Return (X, Y) of the center of cell containing provided text 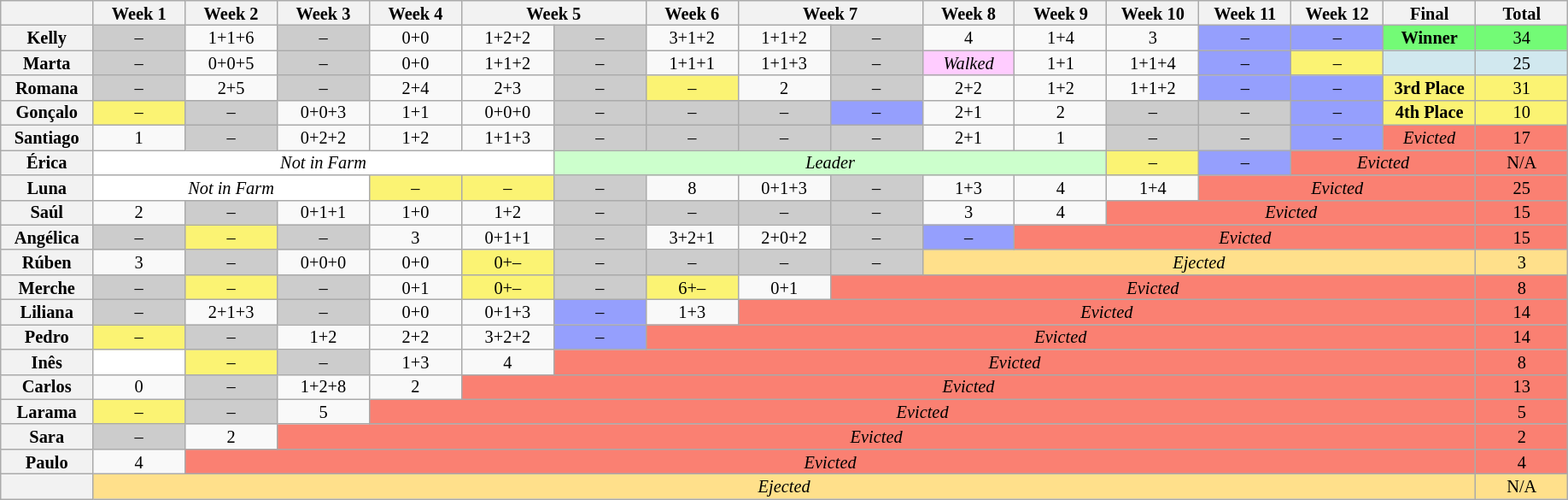
Week 3 (324, 12)
Merche (47, 287)
Luna (47, 186)
1+2+8 (324, 386)
31 (1522, 87)
3+1+2 (692, 38)
Paulo (47, 462)
Week 5 (553, 12)
Gonçalo (47, 113)
34 (1522, 38)
2+3 (507, 87)
Week 11 (1245, 12)
Kelly (47, 38)
0+2+2 (324, 137)
2+0+2 (784, 238)
2+4 (415, 87)
Rúben (47, 262)
0+0+5 (231, 63)
Marta (47, 63)
1+1+4 (1153, 63)
Saúl (47, 212)
3+2+1 (692, 238)
Week 10 (1153, 12)
Winner (1430, 38)
10 (1522, 113)
1+2+2 (507, 38)
6+– (692, 287)
Érica (47, 162)
Week 7 (830, 12)
3rd Place (1430, 87)
Angélica (47, 238)
Final (1430, 12)
Romana (47, 87)
1+1+1 (692, 63)
0+0+3 (324, 113)
13 (1522, 386)
Week 6 (692, 12)
Carlos (47, 386)
Week 1 (139, 12)
17 (1522, 137)
0 (139, 386)
1+1+6 (231, 38)
Larama (47, 412)
Inês (47, 362)
4th Place (1430, 113)
1+0 (415, 212)
3+2+2 (507, 337)
Week 2 (231, 12)
2+5 (231, 87)
Walked (968, 63)
Week 8 (968, 12)
Pedro (47, 337)
Sara (47, 436)
Santiago (47, 137)
Leader (830, 162)
2+1+3 (231, 311)
Week 4 (415, 12)
Total (1522, 12)
Week 9 (1061, 12)
Liliana (47, 311)
Week 12 (1337, 12)
